Capture the cell that displays the provided text and extract its (X, Y) central coordinate. 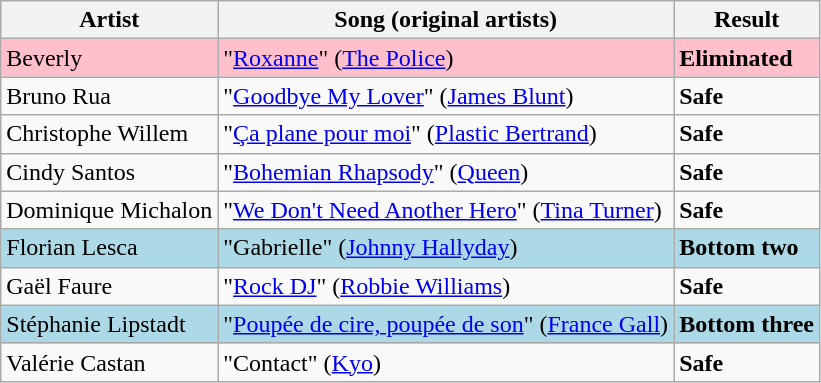
"Ça plane pour moi" (Plastic Bertrand) (446, 134)
"Poupée de cire, poupée de son" (France Gall) (446, 324)
Artist (110, 20)
Eliminated (747, 58)
Bottom two (747, 248)
"Goodbye My Lover" (James Blunt) (446, 96)
Result (747, 20)
"Bohemian Rhapsody" (Queen) (446, 172)
"Rock DJ" (Robbie Williams) (446, 286)
Cindy Santos (110, 172)
"We Don't Need Another Hero" (Tina Turner) (446, 210)
Christophe Willem (110, 134)
Dominique Michalon (110, 210)
Stéphanie Lipstadt (110, 324)
Florian Lesca (110, 248)
"Roxanne" (The Police) (446, 58)
"Contact" (Kyo) (446, 362)
Valérie Castan (110, 362)
Gaël Faure (110, 286)
Song (original artists) (446, 20)
"Gabrielle" (Johnny Hallyday) (446, 248)
Bruno Rua (110, 96)
Bottom three (747, 324)
Beverly (110, 58)
